Return the [x, y] coordinate for the center point of the cell that contains the specified text.  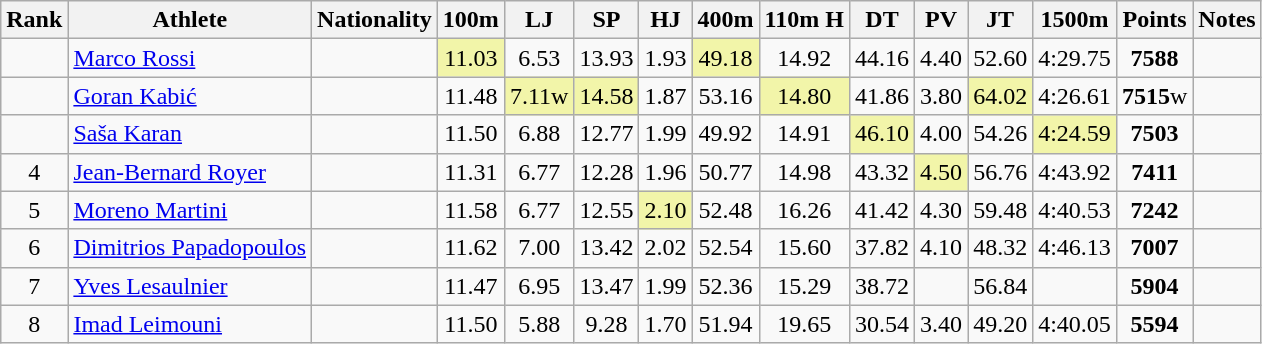
DT [882, 20]
14.58 [606, 96]
52.54 [726, 248]
4:40.05 [1075, 324]
Marco Rossi [190, 58]
11.03 [470, 58]
4.10 [942, 248]
16.26 [804, 210]
3.40 [942, 324]
4:26.61 [1075, 96]
51.94 [726, 324]
4.00 [942, 134]
2.10 [666, 210]
Jean-Bernard Royer [190, 172]
19.65 [804, 324]
1500m [1075, 20]
13.47 [606, 286]
11.62 [470, 248]
7007 [1154, 248]
14.98 [804, 172]
100m [470, 20]
44.16 [882, 58]
4:43.92 [1075, 172]
49.18 [726, 58]
11.47 [470, 286]
HJ [666, 20]
1.93 [666, 58]
52.36 [726, 286]
56.84 [1000, 286]
1.96 [666, 172]
6.95 [539, 286]
53.16 [726, 96]
Notes [1227, 20]
1.70 [666, 324]
7515w [1154, 96]
41.86 [882, 96]
5594 [1154, 324]
12.28 [606, 172]
Moreno Martini [190, 210]
Imad Leimouni [190, 324]
56.76 [1000, 172]
7503 [1154, 134]
1.87 [666, 96]
4:46.13 [1075, 248]
4.40 [942, 58]
14.91 [804, 134]
Points [1154, 20]
7242 [1154, 210]
15.60 [804, 248]
Athlete [190, 20]
5.88 [539, 324]
5 [34, 210]
4:40.53 [1075, 210]
14.92 [804, 58]
50.77 [726, 172]
43.32 [882, 172]
6 [34, 248]
Dimitrios Papadopoulos [190, 248]
3.80 [942, 96]
52.60 [1000, 58]
SP [606, 20]
37.82 [882, 248]
7588 [1154, 58]
6.53 [539, 58]
400m [726, 20]
JT [1000, 20]
30.54 [882, 324]
49.92 [726, 134]
13.42 [606, 248]
48.32 [1000, 248]
Yves Lesaulnier [190, 286]
12.55 [606, 210]
14.80 [804, 96]
11.48 [470, 96]
54.26 [1000, 134]
Goran Kabić [190, 96]
7.11w [539, 96]
38.72 [882, 286]
11.31 [470, 172]
7.00 [539, 248]
4:29.75 [1075, 58]
4.50 [942, 172]
110m H [804, 20]
49.20 [1000, 324]
8 [34, 324]
7411 [1154, 172]
4 [34, 172]
11.58 [470, 210]
5904 [1154, 286]
15.29 [804, 286]
Rank [34, 20]
4.30 [942, 210]
Nationality [375, 20]
59.48 [1000, 210]
6.88 [539, 134]
4:24.59 [1075, 134]
13.93 [606, 58]
2.02 [666, 248]
64.02 [1000, 96]
52.48 [726, 210]
Saša Karan [190, 134]
12.77 [606, 134]
41.42 [882, 210]
7 [34, 286]
9.28 [606, 324]
PV [942, 20]
46.10 [882, 134]
LJ [539, 20]
